Output the [x, y] coordinate of the center of the cell containing the given text.  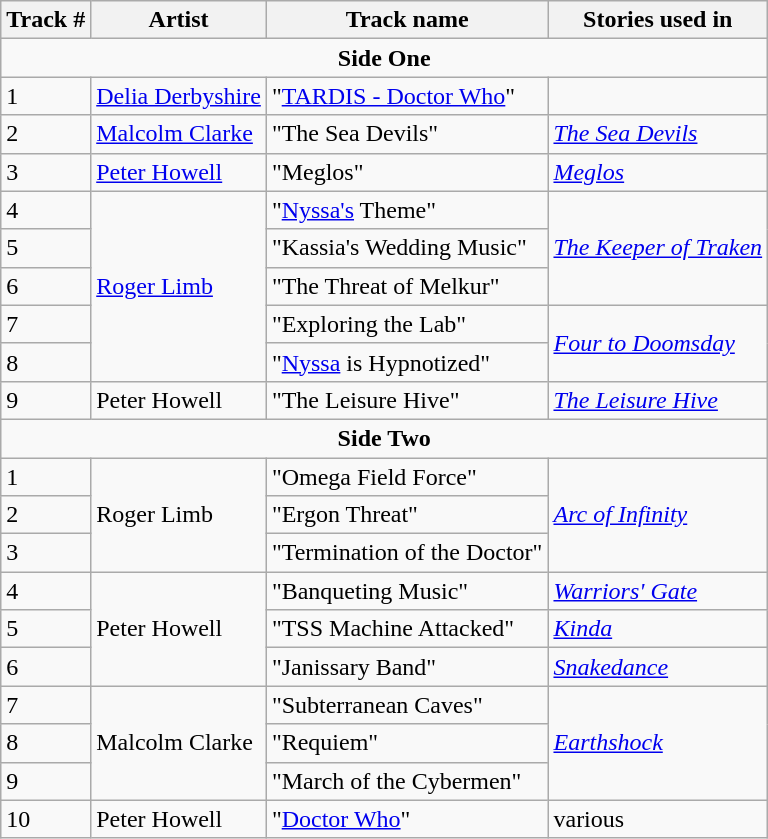
"Banqueting Music" [407, 591]
"Nyssa is Hypnotized" [407, 362]
Artist [179, 20]
"Subterranean Caves" [407, 705]
Track # [46, 20]
Track name [407, 20]
"TSS Machine Attacked" [407, 629]
"The Leisure Hive" [407, 400]
The Sea Devils [658, 134]
Side One [384, 58]
"March of the Cybermen" [407, 781]
Snakedance [658, 667]
"Exploring the Lab" [407, 324]
"The Sea Devils" [407, 134]
Kinda [658, 629]
"Nyssa's Theme" [407, 210]
Warriors' Gate [658, 591]
"Kassia's Wedding Music" [407, 248]
"Requiem" [407, 743]
various [658, 819]
Four to Doomsday [658, 343]
"TARDIS - Doctor Who" [407, 96]
"Janissary Band" [407, 667]
"The Threat of Melkur" [407, 286]
Delia Derbyshire [179, 96]
"Omega Field Force" [407, 477]
Side Two [384, 438]
Stories used in [658, 20]
The Leisure Hive [658, 400]
Earthshock [658, 743]
"Meglos" [407, 172]
10 [46, 819]
"Termination of the Doctor" [407, 553]
Meglos [658, 172]
Arc of Infinity [658, 515]
"Doctor Who" [407, 819]
"Ergon Threat" [407, 515]
The Keeper of Traken [658, 248]
